Search for the cell housing the specified text and yield its [X, Y] center coordinate. 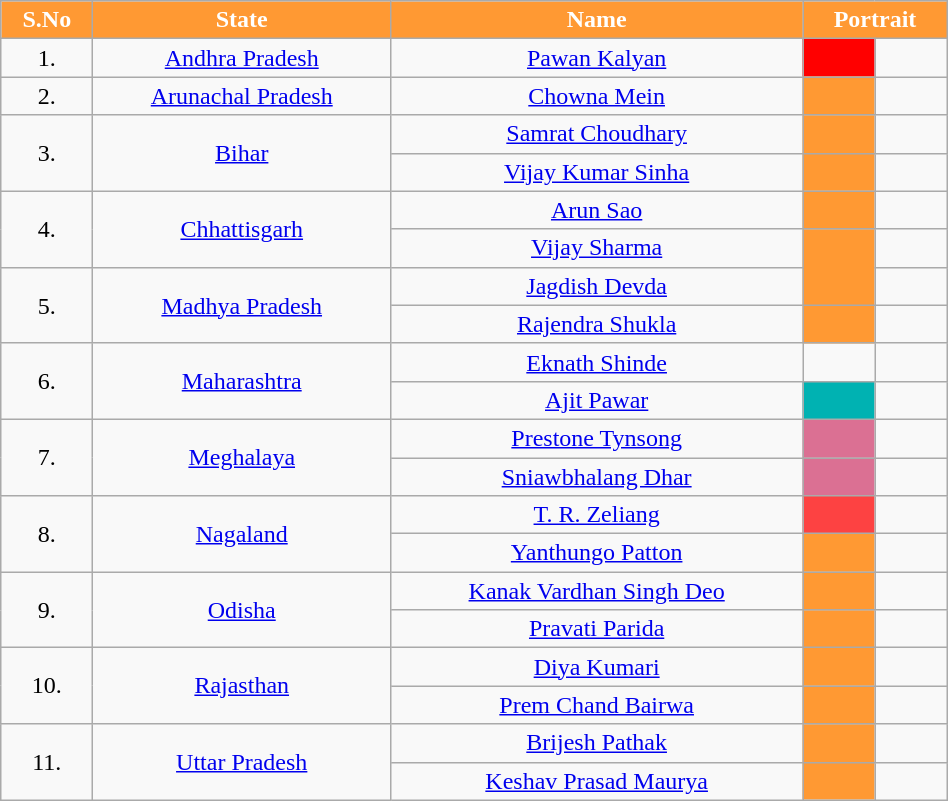
Yanthungo Patton [597, 553]
Jagdish Devda [597, 286]
8. [47, 534]
Sniawbhalang Dhar [597, 477]
Samrat Choudhary [597, 134]
Pravati Parida [597, 629]
Eknath Shinde [597, 362]
Odisha [242, 610]
Prem Chand Bairwa [597, 705]
Name [597, 20]
Arun Sao [597, 210]
7. [47, 457]
Kanak Vardhan Singh Deo [597, 591]
Andhra Pradesh [242, 58]
Keshav Prasad Maurya [597, 781]
Prestone Tynsong [597, 438]
Chowna Mein [597, 96]
State [242, 20]
6. [47, 381]
Pawan Kalyan [597, 58]
1. [47, 58]
10. [47, 686]
Brijesh Pathak [597, 743]
Madhya Pradesh [242, 305]
Uttar Pradesh [242, 762]
S.No [47, 20]
Rajasthan [242, 686]
3. [47, 153]
Portrait [876, 20]
4. [47, 229]
Bihar [242, 153]
Ajit Pawar [597, 400]
2. [47, 96]
Nagaland [242, 534]
T. R. Zeliang [597, 515]
Maharashtra [242, 381]
9. [47, 610]
Meghalaya [242, 457]
5. [47, 305]
Chhattisgarh [242, 229]
Diya Kumari [597, 667]
Vijay Sharma [597, 248]
Rajendra Shukla [597, 324]
Vijay Kumar Sinha [597, 172]
Arunachal Pradesh [242, 96]
11. [47, 762]
